From the cell containing the given text, extract its center point as [x, y] coordinate. 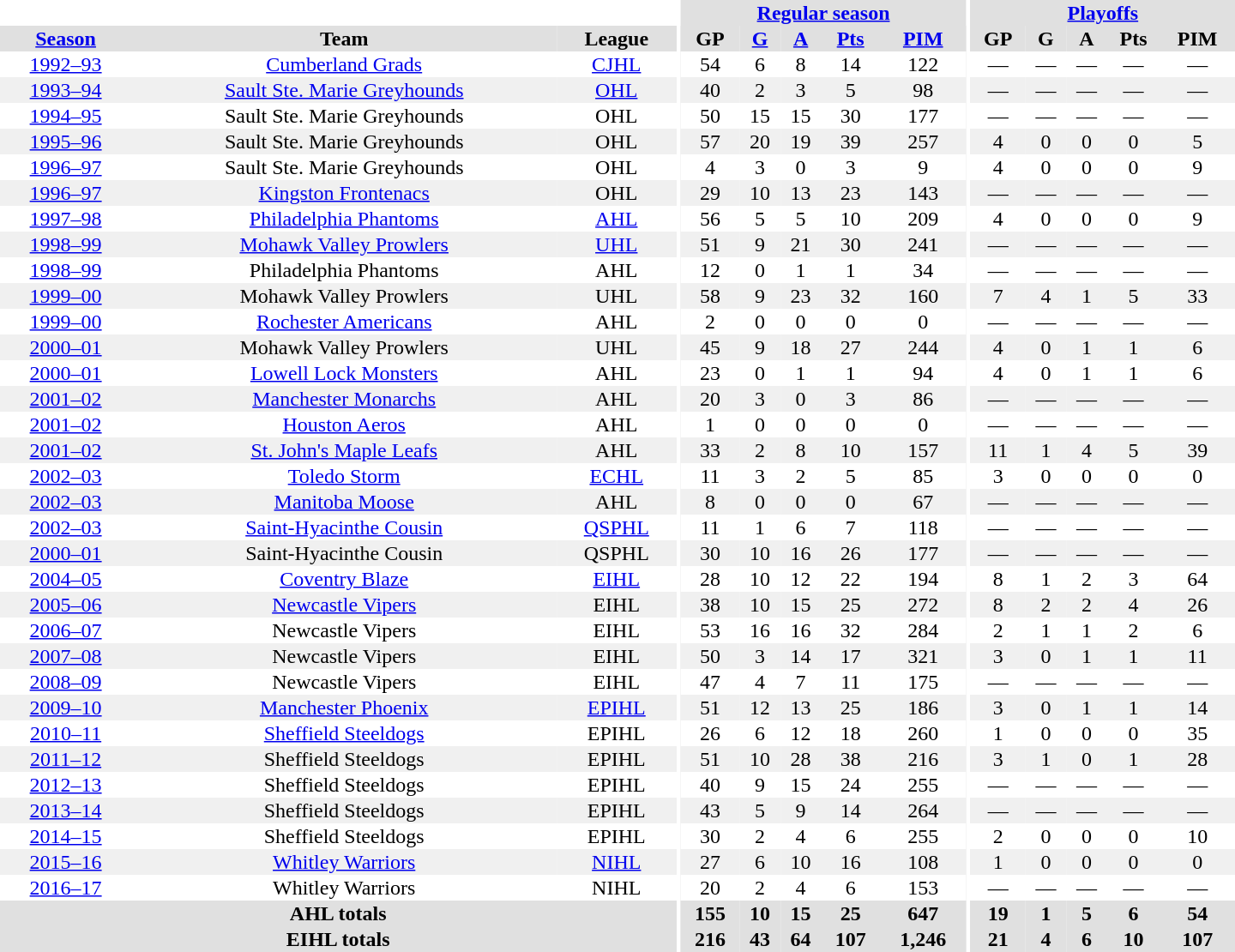
Team [344, 39]
45 [710, 347]
2004–05 [65, 579]
264 [923, 810]
2006–07 [65, 630]
Regular season [823, 13]
257 [923, 142]
2008–09 [65, 682]
1997–98 [65, 219]
1995–96 [65, 142]
53 [710, 630]
2010–11 [65, 733]
ECHL [616, 476]
2009–10 [65, 708]
98 [923, 90]
647 [923, 913]
260 [923, 733]
56 [710, 219]
17 [851, 656]
241 [923, 244]
Manchester Monarchs [344, 399]
143 [923, 193]
24 [851, 785]
Playoffs [1103, 13]
2012–13 [65, 785]
2005–06 [65, 605]
244 [923, 347]
194 [923, 579]
1994–95 [65, 116]
155 [710, 913]
League [616, 39]
284 [923, 630]
29 [710, 193]
94 [923, 373]
1993–94 [65, 90]
CJHL [616, 64]
35 [1197, 733]
47 [710, 682]
86 [923, 399]
122 [923, 64]
1,246 [923, 939]
58 [710, 296]
22 [851, 579]
St. John's Maple Leafs [344, 450]
2015–16 [65, 862]
85 [923, 476]
272 [923, 605]
57 [710, 142]
EIHL totals [338, 939]
AHL totals [338, 913]
67 [923, 502]
2013–14 [65, 810]
2016–17 [65, 888]
Manchester Phoenix [344, 708]
34 [923, 270]
Cumberland Grads [344, 64]
Coventry Blaze [344, 579]
153 [923, 888]
2014–15 [65, 836]
1992–93 [65, 64]
157 [923, 450]
Manitoba Moose [344, 502]
186 [923, 708]
160 [923, 296]
209 [923, 219]
Lowell Lock Monsters [344, 373]
118 [923, 527]
Kingston Frontenacs [344, 193]
175 [923, 682]
Season [65, 39]
Rochester Americans [344, 322]
321 [923, 656]
108 [923, 862]
Toledo Storm [344, 476]
Houston Aeros [344, 425]
2007–08 [65, 656]
2011–12 [65, 759]
